Return the (X, Y) coordinate for the center point of the cell that contains the specified text.  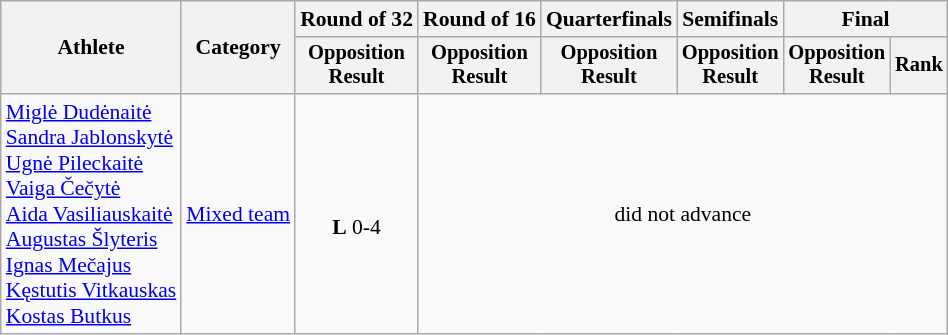
Athlete (92, 48)
Quarterfinals (609, 19)
Rank (919, 66)
Round of 32 (356, 19)
Semifinals (730, 19)
Final (865, 19)
L 0-4 (356, 214)
did not advance (683, 214)
Miglė DudėnaitėSandra JablonskytėUgnė PileckaitėVaiga ČečytėAida VasiliauskaitėAugustas ŠlyterisIgnas MečajusKęstutis VitkauskasKostas Butkus (92, 214)
Mixed team (238, 214)
Round of 16 (480, 19)
Category (238, 48)
